Determine the (x, y) coordinate at the center of the cell enclosing the given text.  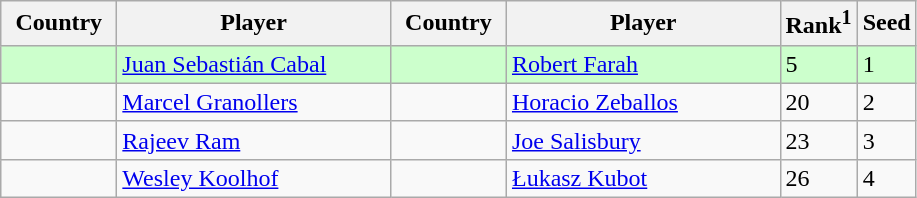
23 (818, 140)
Rank1 (818, 24)
26 (818, 178)
2 (886, 102)
Wesley Koolhof (254, 178)
3 (886, 140)
Łukasz Kubot (643, 178)
5 (818, 64)
20 (818, 102)
Robert Farah (643, 64)
Marcel Granollers (254, 102)
Horacio Zeballos (643, 102)
Seed (886, 24)
Rajeev Ram (254, 140)
Juan Sebastián Cabal (254, 64)
1 (886, 64)
Joe Salisbury (643, 140)
4 (886, 178)
